Capture the cell that displays the provided text and extract its (x, y) central coordinate. 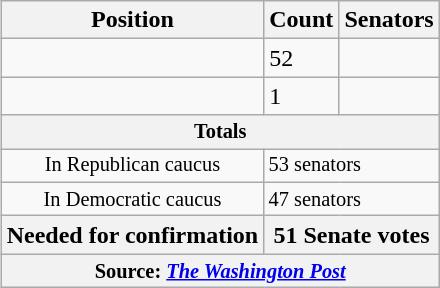
Source: The Washington Post (220, 271)
Needed for confirmation (132, 235)
In Republican caucus (132, 166)
In Democratic caucus (132, 199)
53 senators (352, 166)
Senators (389, 20)
51 Senate votes (352, 235)
Position (132, 20)
52 (302, 58)
Totals (220, 132)
Count (302, 20)
47 senators (352, 199)
1 (302, 96)
